Search for the cell housing the specified text and yield its (x, y) center coordinate. 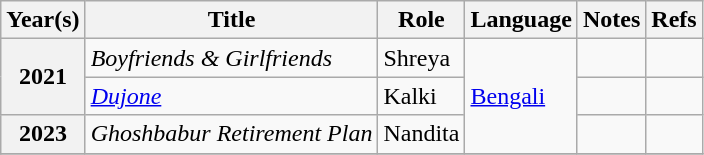
Kalki (422, 96)
Bengali (521, 96)
Boyfriends & Girlfriends (232, 58)
Year(s) (43, 20)
Dujone (232, 96)
Notes (611, 20)
Nandita (422, 134)
Language (521, 20)
Refs (674, 20)
2021 (43, 77)
Title (232, 20)
Ghoshbabur Retirement Plan (232, 134)
2023 (43, 134)
Shreya (422, 58)
Role (422, 20)
